Scan for the cell matching the given text and deliver its (X, Y) coordinate at center. 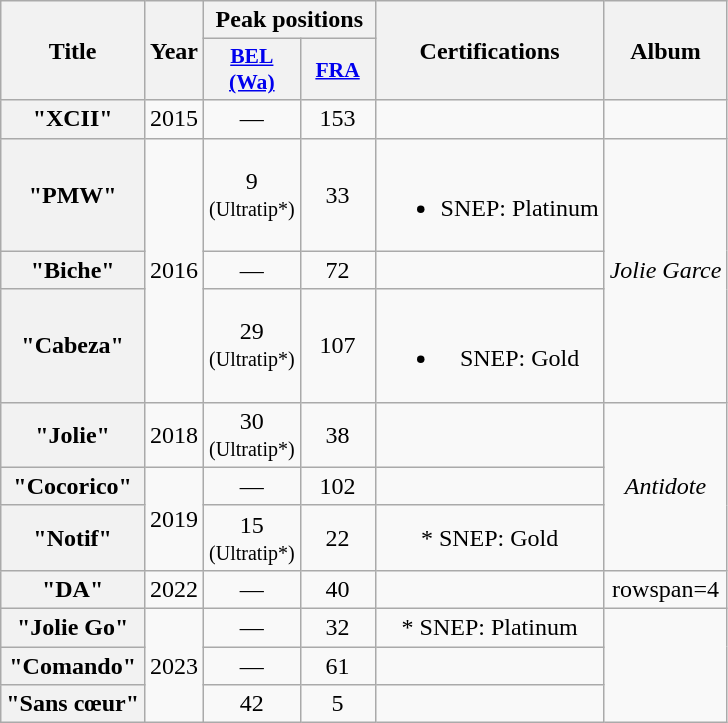
2023 (174, 665)
Year (174, 50)
"DA" (73, 589)
29(Ultratip*) (252, 346)
107 (338, 346)
32 (338, 627)
"Sans cœur" (73, 704)
153 (338, 119)
"Biche" (73, 270)
40 (338, 589)
SNEP: Platinum (490, 194)
Jolie Garce (666, 270)
22 (338, 538)
2018 (174, 434)
"XCII" (73, 119)
BEL (Wa) (252, 70)
SNEP: Gold (490, 346)
15(Ultratip*) (252, 538)
* SNEP: Platinum (490, 627)
9(Ultratip*) (252, 194)
33 (338, 194)
FRA (338, 70)
"Cabeza" (73, 346)
"Jolie" (73, 434)
61 (338, 665)
"Cocorico" (73, 486)
38 (338, 434)
"Notif" (73, 538)
"Comando" (73, 665)
5 (338, 704)
Antidote (666, 486)
2019 (174, 518)
rowspan=4 (666, 589)
2022 (174, 589)
30(Ultratip*) (252, 434)
Certifications (490, 50)
* SNEP: Gold (490, 538)
"Jolie Go" (73, 627)
2015 (174, 119)
102 (338, 486)
Title (73, 50)
2016 (174, 270)
Peak positions (290, 20)
"PMW" (73, 194)
Album (666, 50)
42 (252, 704)
72 (338, 270)
